Provide the (X, Y) coordinate of the cell's center where the given text is located.  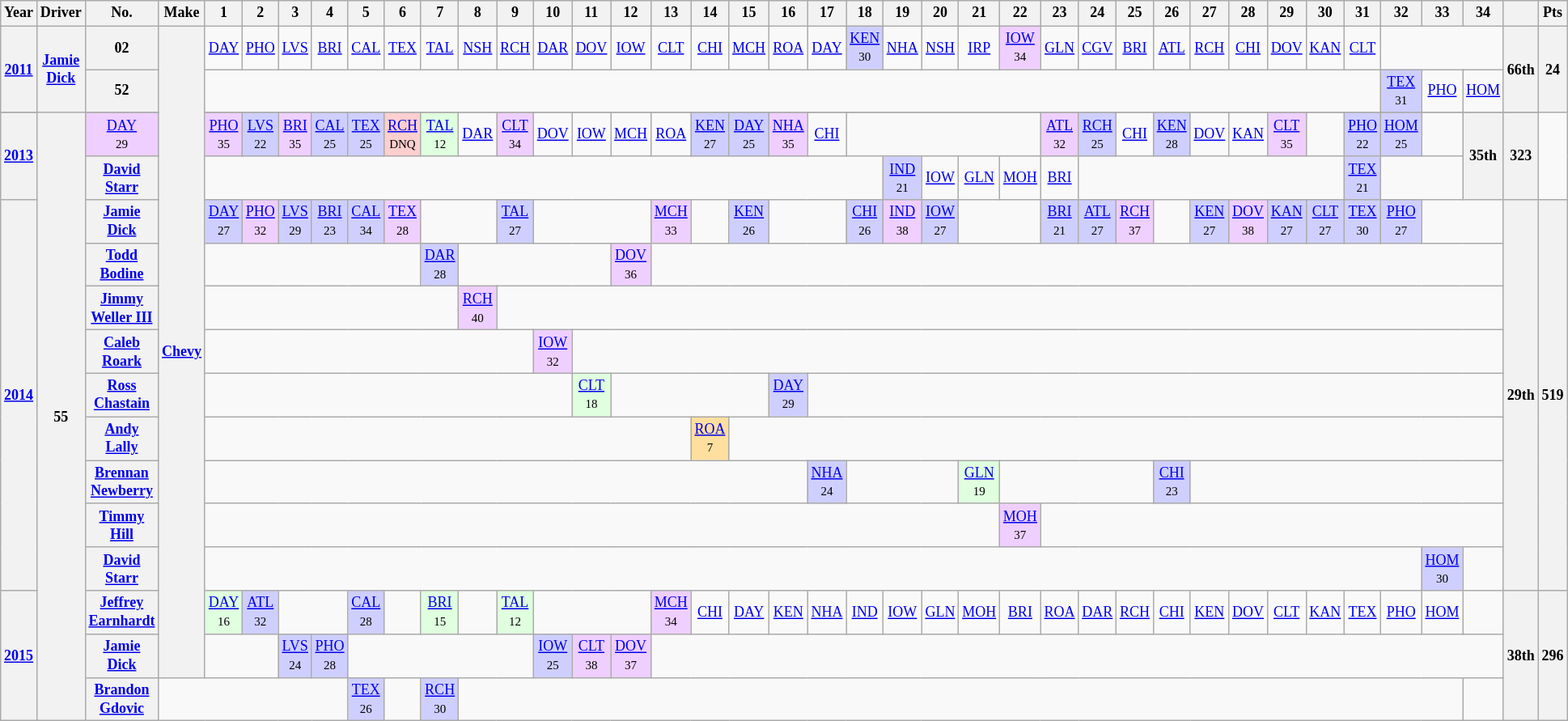
IOW25 (553, 655)
9 (515, 13)
Year (19, 13)
Brennan Newberry (121, 482)
2015 (19, 655)
519 (1553, 395)
NHA35 (788, 134)
13 (671, 13)
Caleb Roark (121, 352)
5 (366, 13)
LVS29 (295, 222)
MCH33 (671, 222)
TEX28 (403, 222)
2013 (19, 155)
KAN27 (1286, 222)
BRI23 (330, 222)
Pts (1553, 13)
RCH37 (1135, 222)
21 (979, 13)
32 (1401, 13)
25 (1135, 13)
Jimmy Weller III (121, 308)
33 (1442, 13)
29th (1521, 395)
Todd Bodine (121, 265)
CAL (366, 48)
Chevy (182, 351)
RCHDNQ (403, 134)
34 (1484, 13)
TEX26 (366, 699)
BRI21 (1060, 222)
CHI23 (1172, 482)
PHO27 (1401, 222)
17 (827, 13)
CAL25 (330, 134)
RCH25 (1097, 134)
Ross Chastain (121, 395)
ATL27 (1097, 222)
IOW32 (553, 352)
2 (261, 13)
2011 (19, 70)
27 (1210, 13)
22 (1021, 13)
TEX30 (1362, 222)
TEX21 (1362, 178)
14 (710, 13)
IOW34 (1021, 48)
Make (182, 13)
Timmy Hill (121, 525)
KEN30 (865, 48)
DAY27 (223, 222)
CLT18 (591, 395)
55 (61, 416)
PHO22 (1362, 134)
MCH34 (671, 613)
IND38 (902, 222)
11 (591, 13)
38th (1521, 655)
ROA7 (710, 439)
DOV38 (1248, 222)
TAL (440, 48)
30 (1325, 13)
3 (295, 13)
Jeffrey Earnhardt (121, 613)
19 (902, 13)
NHA24 (827, 482)
8 (477, 13)
296 (1553, 655)
KEN26 (749, 222)
IOW27 (940, 222)
CGV (1097, 48)
DAR28 (440, 265)
1 (223, 13)
RCH30 (440, 699)
LVS24 (295, 655)
4 (330, 13)
CHI26 (865, 222)
DAY16 (223, 613)
CAL34 (366, 222)
02 (121, 48)
20 (940, 13)
52 (121, 91)
6 (403, 13)
PHO35 (223, 134)
BRI15 (440, 613)
IRP (979, 48)
10 (553, 13)
23 (1060, 13)
DAY25 (749, 134)
2014 (19, 395)
ATL (1172, 48)
28 (1248, 13)
PHO32 (261, 222)
31 (1362, 13)
Andy Lally (121, 439)
GLN19 (979, 482)
323 (1521, 155)
CAL28 (366, 613)
PHO28 (330, 655)
CLT27 (1325, 222)
TEX31 (1401, 91)
CLT38 (591, 655)
12 (631, 13)
KEN28 (1172, 134)
MOH37 (1021, 525)
66th (1521, 70)
IND21 (902, 178)
DOV36 (631, 265)
18 (865, 13)
HOM25 (1401, 134)
Brandon Gdovic (121, 699)
RCH40 (477, 308)
IND (865, 613)
7 (440, 13)
26 (1172, 13)
Driver (61, 13)
35th (1484, 155)
15 (749, 13)
TEX25 (366, 134)
BRI35 (295, 134)
LVS22 (261, 134)
HOM30 (1442, 569)
No. (121, 13)
CLT35 (1286, 134)
DOV37 (631, 655)
29 (1286, 13)
CLT34 (515, 134)
TAL27 (515, 222)
LVS (295, 48)
16 (788, 13)
